Search for the cell housing the specified text and yield its (x, y) center coordinate. 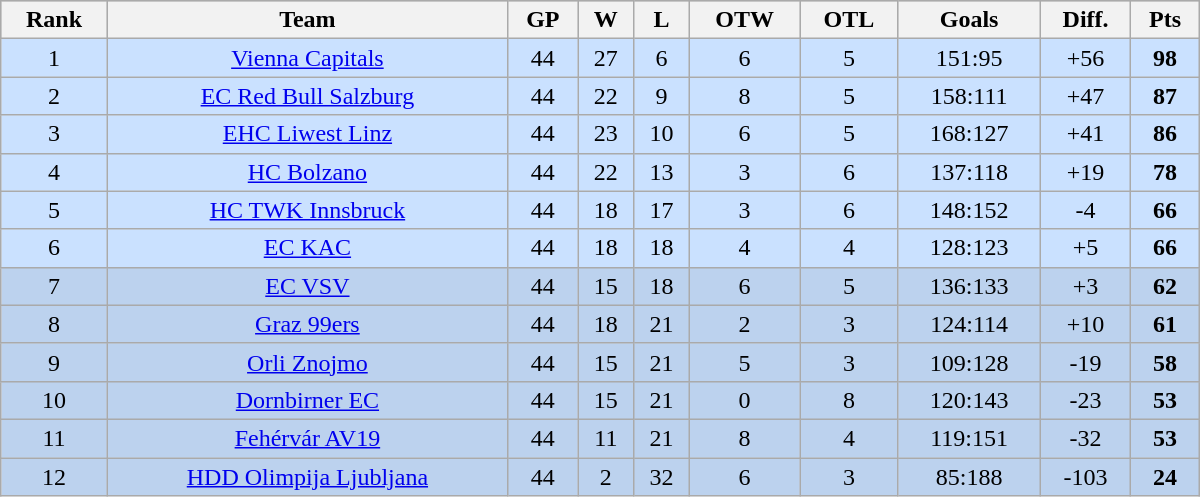
OTL (849, 20)
119:151 (969, 438)
Goals (969, 20)
98 (1165, 58)
Team (307, 20)
1 (54, 58)
17 (662, 210)
136:133 (969, 286)
HDD Olimpija Ljubljana (307, 477)
+5 (1086, 248)
32 (662, 477)
W (606, 20)
+41 (1086, 134)
12 (54, 477)
7 (54, 286)
Pts (1165, 20)
+3 (1086, 286)
Rank (54, 20)
+10 (1086, 324)
61 (1165, 324)
58 (1165, 362)
151:95 (969, 58)
HC Bolzano (307, 172)
78 (1165, 172)
85:188 (969, 477)
Fehérvár AV19 (307, 438)
168:127 (969, 134)
Dornbirner EC (307, 400)
-32 (1086, 438)
HC TWK Innsbruck (307, 210)
EHC Liwest Linz (307, 134)
EC VSV (307, 286)
24 (1165, 477)
27 (606, 58)
+47 (1086, 96)
+56 (1086, 58)
-4 (1086, 210)
-23 (1086, 400)
62 (1165, 286)
158:111 (969, 96)
Vienna Capitals (307, 58)
L (662, 20)
+19 (1086, 172)
87 (1165, 96)
109:128 (969, 362)
137:118 (969, 172)
0 (744, 400)
124:114 (969, 324)
-103 (1086, 477)
EC KAC (307, 248)
120:143 (969, 400)
86 (1165, 134)
OTW (744, 20)
13 (662, 172)
EC Red Bull Salzburg (307, 96)
GP (543, 20)
128:123 (969, 248)
Graz 99ers (307, 324)
148:152 (969, 210)
-19 (1086, 362)
Orli Znojmo (307, 362)
Diff. (1086, 20)
23 (606, 134)
